Find where the given text appears and provide that cell's center as [X, Y] coordinate. 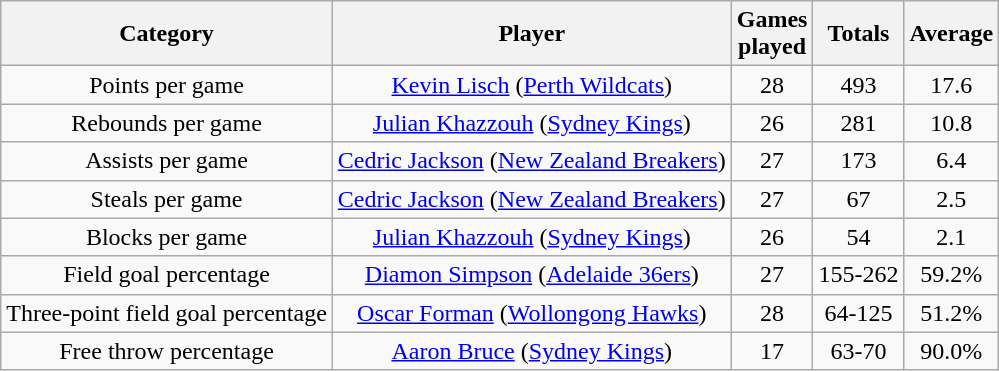
Oscar Forman (Wollongong Hawks) [532, 313]
Rebounds per game [167, 123]
63-70 [858, 351]
173 [858, 161]
10.8 [952, 123]
2.5 [952, 199]
Kevin Lisch (Perth Wildcats) [532, 85]
6.4 [952, 161]
Field goal percentage [167, 275]
Blocks per game [167, 237]
54 [858, 237]
Diamon Simpson (Adelaide 36ers) [532, 275]
67 [858, 199]
281 [858, 123]
51.2% [952, 313]
17.6 [952, 85]
493 [858, 85]
2.1 [952, 237]
Free throw percentage [167, 351]
Player [532, 34]
Aaron Bruce (Sydney Kings) [532, 351]
Steals per game [167, 199]
64-125 [858, 313]
155-262 [858, 275]
Average [952, 34]
90.0% [952, 351]
Gamesplayed [772, 34]
17 [772, 351]
Category [167, 34]
Three-point field goal percentage [167, 313]
Assists per game [167, 161]
Totals [858, 34]
59.2% [952, 275]
Points per game [167, 85]
